Capture the cell that displays the provided text and extract its (x, y) central coordinate. 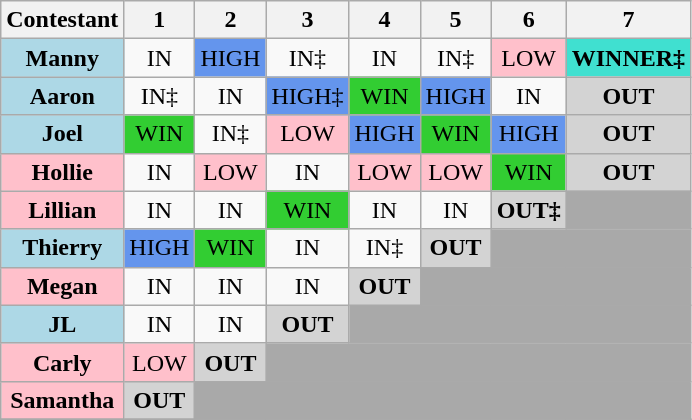
Samantha (62, 400)
Lillian (62, 210)
OUT‡ (528, 210)
JL (62, 324)
1 (160, 20)
2 (230, 20)
Thierry (62, 248)
5 (456, 20)
4 (384, 20)
Aaron (62, 96)
HIGH‡ (308, 96)
Carly (62, 362)
Contestant (62, 20)
6 (528, 20)
7 (628, 20)
Joel (62, 134)
3 (308, 20)
Manny (62, 58)
WINNER‡ (628, 58)
Hollie (62, 172)
Megan (62, 286)
